Scan for the cell matching the given text and deliver its [X, Y] coordinate at center. 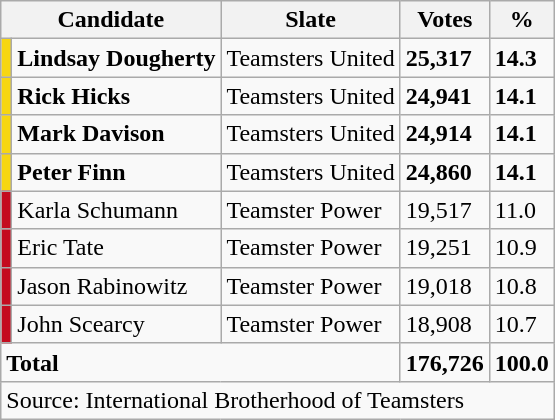
11.0 [522, 210]
Karla Schumann [116, 210]
Total [201, 362]
Votes [444, 20]
25,317 [444, 58]
John Scearcy [116, 324]
24,914 [444, 134]
10.7 [522, 324]
24,941 [444, 96]
10.9 [522, 248]
18,908 [444, 324]
Eric Tate [116, 248]
14.3 [522, 58]
Mark Davison [116, 134]
19,018 [444, 286]
100.0 [522, 362]
24,860 [444, 172]
% [522, 20]
Candidate [111, 20]
Source: International Brotherhood of Teamsters [278, 400]
176,726 [444, 362]
19,517 [444, 210]
Jason Rabinowitz [116, 286]
10.8 [522, 286]
19,251 [444, 248]
Lindsay Dougherty [116, 58]
Slate [310, 20]
Rick Hicks [116, 96]
Peter Finn [116, 172]
